From the cell containing the given text, extract its center point as (x, y) coordinate. 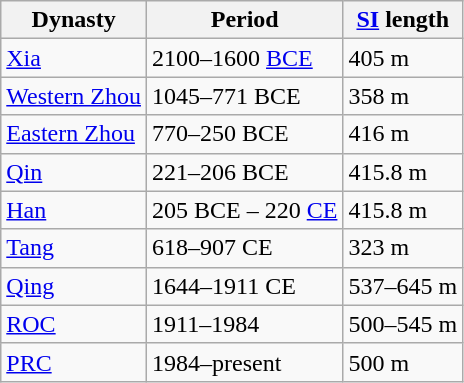
500–545 m (403, 324)
Han (74, 210)
Period (245, 20)
Xia (74, 58)
Dynasty (74, 20)
1045–771 BCE (245, 96)
618–907 CE (245, 248)
ROC (74, 324)
1644–1911 CE (245, 286)
537–645 m (403, 286)
PRC (74, 362)
Qing (74, 286)
1984–present (245, 362)
205 BCE – 220 CE (245, 210)
Qin (74, 172)
1911–1984 (245, 324)
323 m (403, 248)
SI length (403, 20)
416 m (403, 134)
405 m (403, 58)
500 m (403, 362)
221–206 BCE (245, 172)
Eastern Zhou (74, 134)
2100–1600 BCE (245, 58)
Tang (74, 248)
Western Zhou (74, 96)
770–250 BCE (245, 134)
358 m (403, 96)
